Detect which cell encompasses the target text, then output its (X, Y) center coordinate. 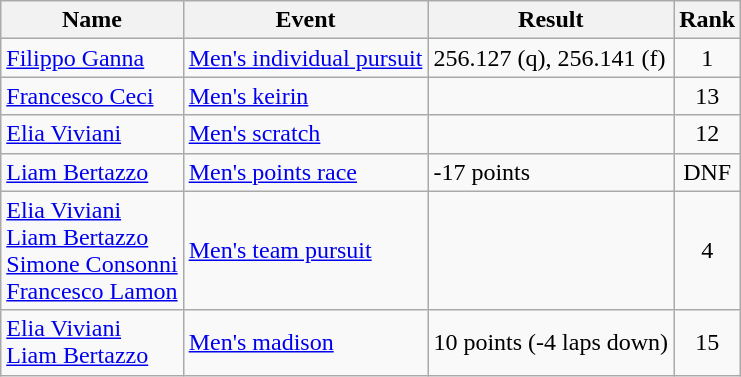
Liam Bertazzo (92, 172)
Event (306, 20)
12 (708, 134)
Elia VivianiLiam Bertazzo (92, 342)
10 points (-4 laps down) (551, 342)
DNF (708, 172)
256.127 (q), 256.141 (f) (551, 58)
Name (92, 20)
Elia Viviani (92, 134)
1 (708, 58)
13 (708, 96)
4 (708, 250)
Men's points race (306, 172)
Men's keirin (306, 96)
Result (551, 20)
Rank (708, 20)
15 (708, 342)
Elia VivianiLiam BertazzoSimone ConsonniFrancesco Lamon (92, 250)
Men's madison (306, 342)
-17 points (551, 172)
Men's scratch (306, 134)
Men's individual pursuit (306, 58)
Filippo Ganna (92, 58)
Men's team pursuit (306, 250)
Francesco Ceci (92, 96)
